Output the [x, y] coordinate of the center of the cell containing the given text.  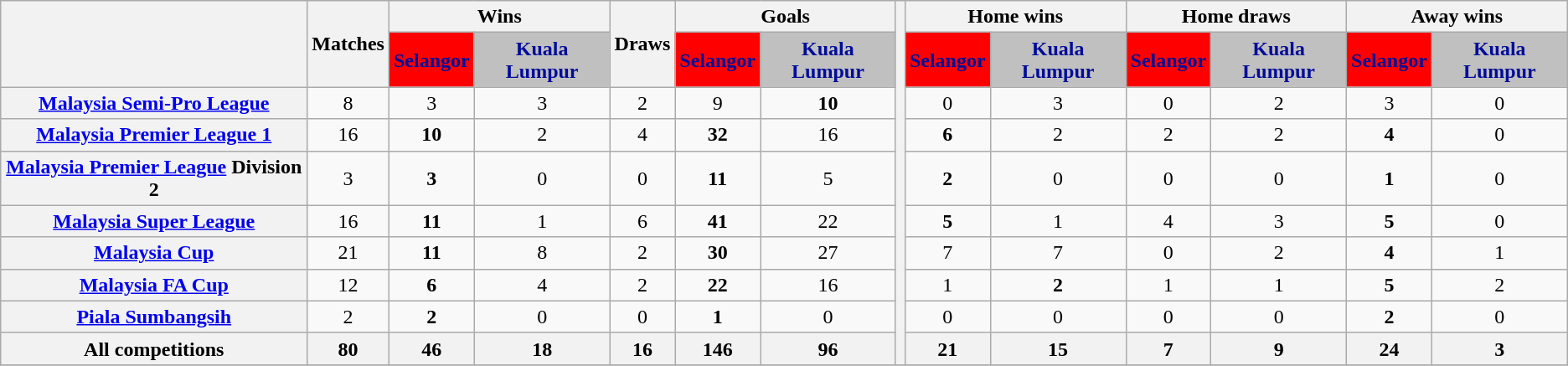
Wins [499, 17]
15 [1058, 348]
Goals [786, 17]
Draws [642, 44]
96 [828, 348]
Malaysia Premier League 1 [154, 135]
All competitions [154, 348]
Away wins [1457, 17]
80 [348, 348]
Home wins [1015, 17]
Matches [348, 44]
Piala Sumbangsih [154, 317]
24 [1390, 348]
Malaysia Premier League Division 2 [154, 178]
Malaysia Cup [154, 253]
12 [348, 285]
Malaysia Super League [154, 221]
41 [718, 221]
Malaysia Semi-Pro League [154, 103]
32 [718, 135]
Malaysia FA Cup [154, 285]
18 [542, 348]
27 [828, 253]
30 [718, 253]
Home draws [1236, 17]
46 [431, 348]
146 [718, 348]
